Pinpoint the cell where the given text exists, returning its [X, Y] midpoint coordinate. 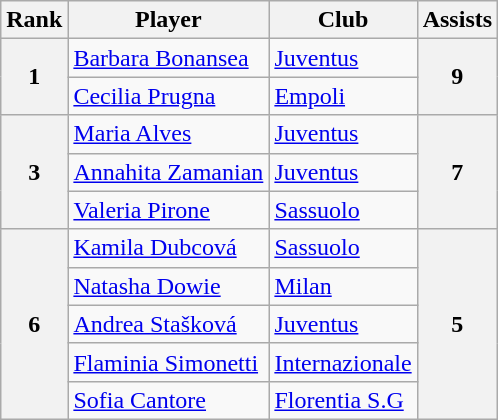
Cecilia Prugna [168, 96]
Empoli [343, 96]
Flaminia Simonetti [168, 362]
Annahita Zamanian [168, 172]
Club [343, 20]
Barbara Bonansea [168, 58]
Milan [343, 286]
6 [34, 324]
Rank [34, 20]
Assists [457, 20]
9 [457, 77]
Internazionale [343, 362]
Valeria Pirone [168, 210]
3 [34, 172]
Andrea Stašková [168, 324]
Natasha Dowie [168, 286]
Sofia Cantore [168, 400]
Maria Alves [168, 134]
5 [457, 324]
Florentia S.G [343, 400]
Kamila Dubcová [168, 248]
1 [34, 77]
7 [457, 172]
Player [168, 20]
